Capture the cell that displays the provided text and extract its (x, y) central coordinate. 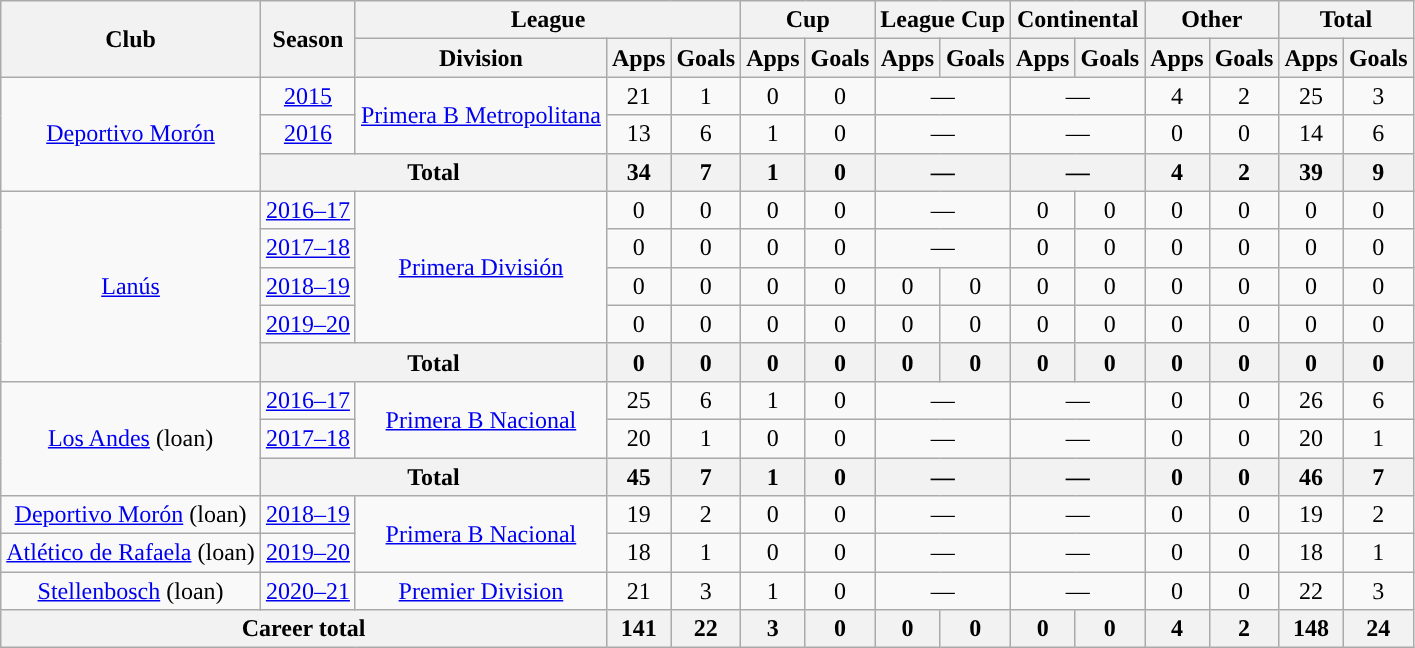
Atlético de Rafaela (loan) (131, 553)
Cup (808, 20)
46 (1311, 477)
14 (1311, 134)
34 (638, 172)
148 (1311, 629)
141 (638, 629)
Division (480, 58)
League Cup (943, 20)
League (548, 20)
24 (1378, 629)
Primera División (480, 267)
26 (1311, 400)
Lanús (131, 286)
45 (638, 477)
Deportivo Morón (loan) (131, 515)
2015 (308, 96)
2020–21 (308, 591)
Career total (304, 629)
2016 (308, 134)
Stellenbosch (loan) (131, 591)
9 (1378, 172)
Los Andes (loan) (131, 438)
Premier Division (480, 591)
13 (638, 134)
39 (1311, 172)
Other (1212, 20)
Continental (1078, 20)
Primera B Metropolitana (480, 115)
Season (308, 39)
Club (131, 39)
Deportivo Morón (131, 134)
